Find where the given text appears and provide that cell's center as (X, Y) coordinate. 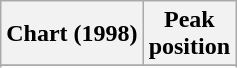
Peakposition (189, 34)
Chart (1998) (72, 34)
